Pinpoint the cell where the given text exists, returning its (x, y) midpoint coordinate. 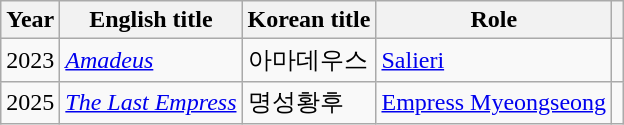
명성황후 (309, 102)
Year (30, 20)
2023 (30, 60)
Empress Myeongseong (494, 102)
The Last Empress (151, 102)
2025 (30, 102)
Role (494, 20)
Korean title (309, 20)
English title (151, 20)
아마데우스 (309, 60)
Amadeus (151, 60)
Salieri (494, 60)
